For the text-containing cell, return its midpoint in (x, y) coordinate format. 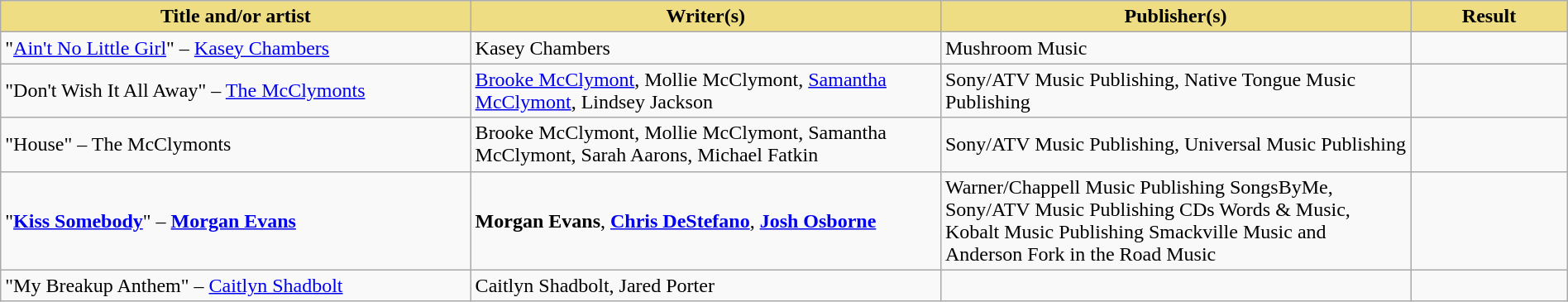
Sony/ATV Music Publishing, Native Tongue Music Publishing (1175, 91)
"Kiss Somebody" – Morgan Evans (236, 220)
"Don't Wish It All Away" – The McClymonts (236, 91)
Caitlyn Shadbolt, Jared Porter (705, 285)
"House" – The McClymonts (236, 144)
Writer(s) (705, 17)
"My Breakup Anthem" – Caitlyn Shadbolt (236, 285)
"Ain't No Little Girl" – Kasey Chambers (236, 48)
Kasey Chambers (705, 48)
Brooke McClymont, Mollie McClymont, Samantha McClymont, Sarah Aarons, Michael Fatkin (705, 144)
Brooke McClymont, Mollie McClymont, Samantha McClymont, Lindsey Jackson (705, 91)
Sony/ATV Music Publishing, Universal Music Publishing (1175, 144)
Publisher(s) (1175, 17)
Mushroom Music (1175, 48)
Title and/or artist (236, 17)
Result (1489, 17)
Morgan Evans, Chris DeStefano, Josh Osborne (705, 220)
